Provide the (X, Y) coordinate of the cell's center where the given text is located.  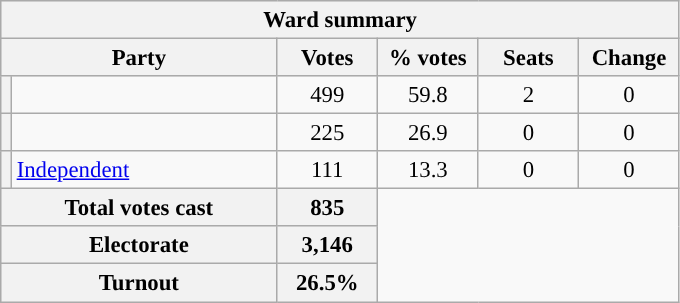
13.3 (428, 170)
3,146 (328, 245)
Seats (528, 58)
59.8 (428, 95)
Electorate (139, 245)
Independent (144, 170)
111 (328, 170)
835 (328, 208)
499 (328, 95)
Turnout (139, 283)
26.5% (328, 283)
225 (328, 133)
Change (630, 58)
% votes (428, 58)
Party (139, 58)
Total votes cast (139, 208)
2 (528, 95)
Ward summary (340, 20)
26.9 (428, 133)
Votes (328, 58)
